Scan for the cell matching the given text and deliver its (x, y) coordinate at center. 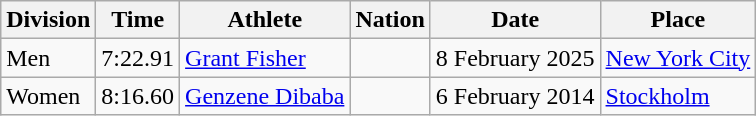
Nation (390, 20)
6 February 2014 (515, 96)
Place (678, 20)
Athlete (265, 20)
Men (48, 58)
Time (138, 20)
7:22.91 (138, 58)
8 February 2025 (515, 58)
Women (48, 96)
Date (515, 20)
Genzene Dibaba (265, 96)
New York City (678, 58)
8:16.60 (138, 96)
Division (48, 20)
Grant Fisher (265, 58)
Stockholm (678, 96)
